Output the (x, y) coordinate of the center of the cell containing the given text.  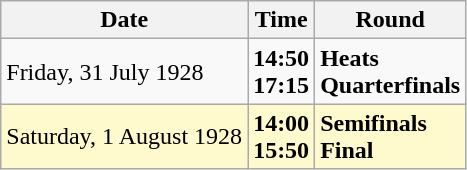
HeatsQuarterfinals (390, 72)
Time (282, 20)
Friday, 31 July 1928 (124, 72)
14:0015:50 (282, 136)
14:5017:15 (282, 72)
SemifinalsFinal (390, 136)
Saturday, 1 August 1928 (124, 136)
Date (124, 20)
Round (390, 20)
